Capture the cell that displays the provided text and extract its (X, Y) central coordinate. 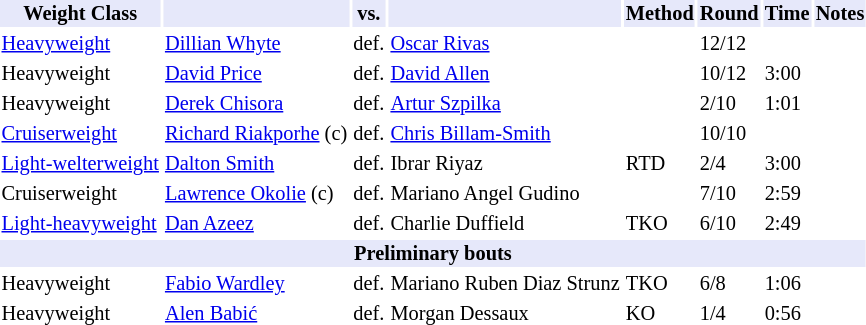
Richard Riakporhe (c) (256, 134)
Derek Chisora (256, 104)
Oscar Rivas (505, 44)
1:06 (787, 284)
Ibrar Riyaz (505, 164)
Dan Azeez (256, 224)
Method (660, 14)
Lawrence Okolie (c) (256, 194)
10/10 (729, 134)
12/12 (729, 44)
Artur Szpilka (505, 104)
Chris Billam-Smith (505, 134)
Charlie Duffield (505, 224)
2:59 (787, 194)
1:01 (787, 104)
Light-heavyweight (80, 224)
10/12 (729, 74)
2/10 (729, 104)
Dillian Whyte (256, 44)
vs. (369, 14)
David Price (256, 74)
Mariano Angel Gudino (505, 194)
Dalton Smith (256, 164)
Round (729, 14)
2:49 (787, 224)
Mariano Ruben Diaz Strunz (505, 284)
RTD (660, 164)
6/8 (729, 284)
2/4 (729, 164)
Fabio Wardley (256, 284)
Weight Class (80, 14)
Time (787, 14)
Light-welterweight (80, 164)
Preliminary bouts (433, 254)
6/10 (729, 224)
David Allen (505, 74)
Notes (840, 14)
7/10 (729, 194)
